Capture the cell that displays the provided text and extract its [X, Y] central coordinate. 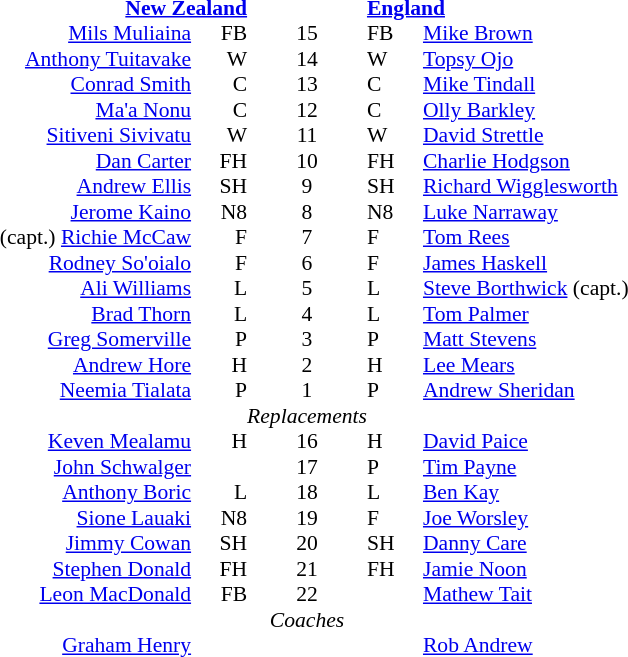
12 [307, 110]
6 [307, 263]
3 [307, 339]
15 [307, 33]
22 [307, 595]
2 [307, 365]
20 [307, 543]
17 [307, 467]
21 [307, 569]
8 [307, 212]
10 [307, 161]
4 [307, 314]
19 [307, 518]
7 [307, 237]
9 [307, 187]
13 [307, 85]
18 [307, 493]
1 [307, 391]
11 [307, 135]
Coaches [307, 620]
16 [307, 441]
14 [307, 59]
Replacements [307, 416]
5 [307, 289]
